From the cell containing the given text, extract its center point as (x, y) coordinate. 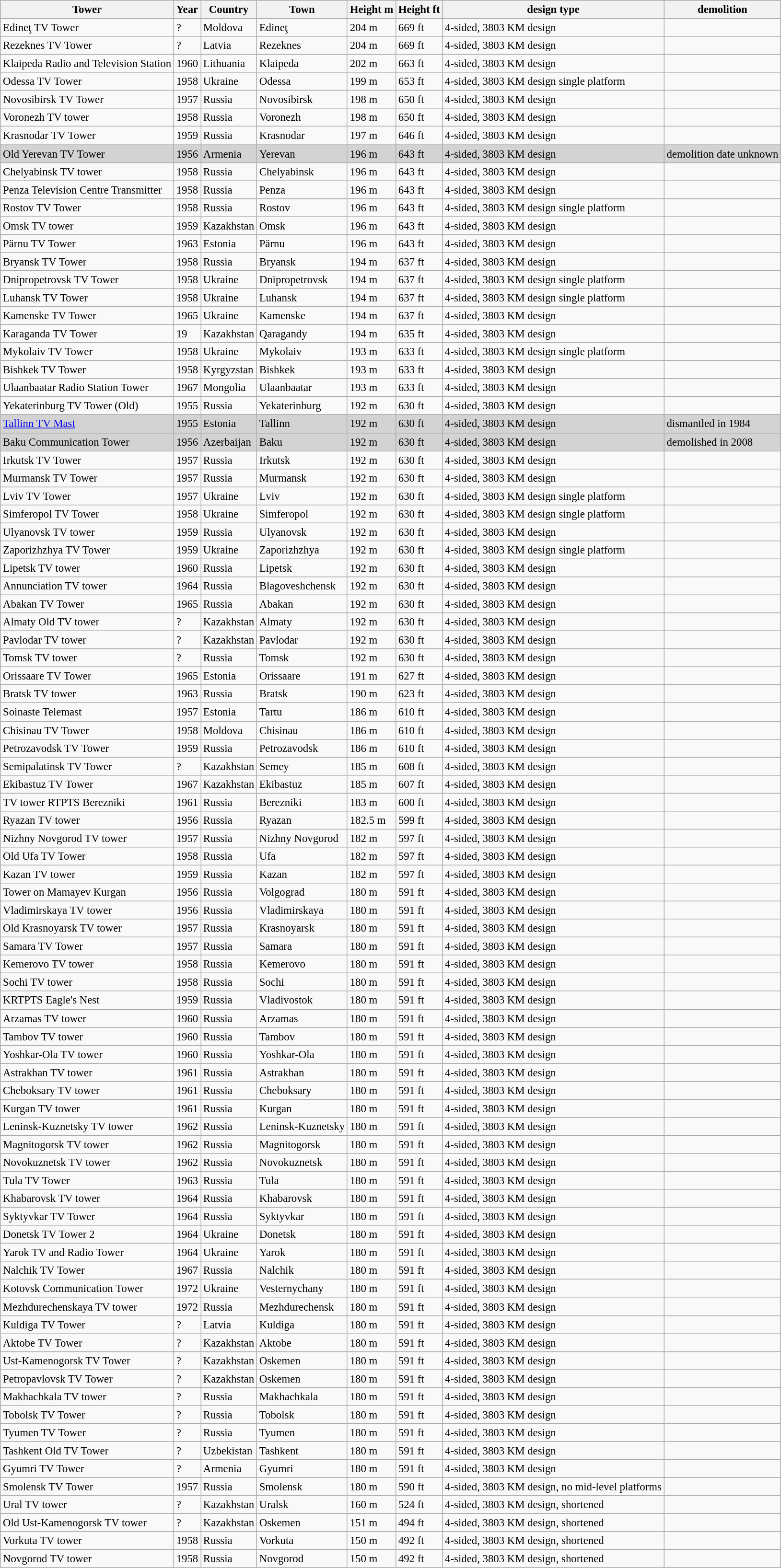
Pavlodar (302, 640)
Murmansk (302, 478)
Leninsk-Kuznetsky (302, 1127)
Aktobe (302, 1343)
Ufa (302, 856)
Almaty Old TV tower (87, 622)
182.5 m (371, 820)
Novgorod (302, 1559)
Bratsk (302, 694)
Sochi TV tower (87, 982)
Tobolsk (302, 1415)
Bryansk (302, 262)
Height m (371, 10)
Old Ust-Kamenogorsk TV tower (87, 1523)
Volgograd (302, 892)
599 ft (419, 820)
Pavlodar TV tower (87, 640)
183 m (371, 802)
Arzamas (302, 1018)
Voronezh (302, 117)
Blagoveshchensk (302, 586)
Tyumen TV Tower (87, 1433)
Krasnodar TV Tower (87, 136)
Vorkuta TV tower (87, 1541)
Petropavlovsk TV Tower (87, 1379)
Ust-Kamenogorsk TV Tower (87, 1360)
Yerevan (302, 154)
Tartu (302, 712)
Tallinn (302, 424)
199 m (371, 81)
197 m (371, 136)
Almaty (302, 622)
Kemerovo TV tower (87, 964)
demolished in 2008 (722, 442)
Kurgan TV tower (87, 1108)
Khabarovsk TV tower (87, 1199)
Astrakhan TV tower (87, 1072)
Bishkek (302, 370)
Mezhdurechensk (302, 1307)
Astrakhan (302, 1072)
Tallinn TV Mast (87, 424)
Omsk (302, 226)
4-sided, 3803 KM design, no mid-level platforms (553, 1487)
635 ft (419, 334)
Pärnu TV Tower (87, 244)
Edineţ TV Tower (87, 28)
Tobolsk TV Tower (87, 1415)
Petrozavodsk TV Tower (87, 748)
Ulaanbaatar Radio Station Tower (87, 388)
Semey (302, 766)
202 m (371, 64)
Leninsk-Kuznetsky TV tower (87, 1127)
590 ft (419, 1487)
Donetsk (302, 1234)
Kuldiga TV Tower (87, 1325)
Ryazan TV tower (87, 820)
600 ft (419, 802)
524 ft (419, 1505)
Kyrgyzstan (229, 370)
623 ft (419, 694)
Yarok (302, 1253)
Ulyanovsk TV tower (87, 532)
607 ft (419, 784)
151 m (371, 1523)
Lviv TV Tower (87, 496)
663 ft (419, 64)
Ulaanbaatar (302, 388)
Arzamas TV tower (87, 1018)
Novokuznetsk (302, 1163)
Luhansk (302, 298)
Edineţ (302, 28)
Kuldiga (302, 1325)
Mykolaiv TV Tower (87, 352)
Kazan (302, 874)
Height ft (419, 10)
Rostov (302, 208)
Samara (302, 946)
191 m (371, 676)
Nalchik TV Tower (87, 1270)
Semipalatinsk TV Tower (87, 766)
Kazan TV tower (87, 874)
Klaipeda Radio and Television Station (87, 64)
Vladimirskaya (302, 911)
Tower (87, 10)
demolition date unknown (722, 154)
Mongolia (229, 388)
Tower on Mamayev Kurgan (87, 892)
Qaragandy (302, 334)
Simferopol TV Tower (87, 514)
Old Krasnoyarsk TV tower (87, 928)
Lithuania (229, 64)
Old Ufa TV Tower (87, 856)
Odessa (302, 81)
Year (187, 10)
Rezeknes TV Tower (87, 46)
Irkutsk TV Tower (87, 460)
Chisinau TV Tower (87, 730)
653 ft (419, 81)
Baku Communication Tower (87, 442)
Makhachkala TV tower (87, 1397)
Kamenske (302, 316)
Vladivostok (302, 1001)
Dnipropetrovsk (302, 280)
Penza Television Centre Transmitter (87, 190)
Abakan (302, 604)
Nizhny Novgorod (302, 838)
Kotovsk Communication Tower (87, 1289)
Old Yerevan TV Tower (87, 154)
KRTPTS Eagle's Nest (87, 1001)
Aktobe TV Tower (87, 1343)
Chisinau (302, 730)
190 m (371, 694)
Syktyvkar (302, 1217)
Novosibirsk (302, 100)
608 ft (419, 766)
Tyumen (302, 1433)
Syktyvkar TV Tower (87, 1217)
Nalchik (302, 1270)
Ekibastuz (302, 784)
Yekaterinburg TV Tower (Old) (87, 406)
Pärnu (302, 244)
160 m (371, 1505)
Yoshkar-Ola TV tower (87, 1054)
Novosibirsk TV Tower (87, 100)
Baku (302, 442)
Dnipropetrovsk TV Tower (87, 280)
Tashkent (302, 1451)
Novgorod TV tower (87, 1559)
Rostov TV Tower (87, 208)
Khabarovsk (302, 1199)
Vesternychany (302, 1289)
Kurgan (302, 1108)
Irkutsk (302, 460)
Rezeknes (302, 46)
Lipetsk (302, 568)
Ekibastuz TV Tower (87, 784)
Makhachkala (302, 1397)
Abakan TV Tower (87, 604)
Penza (302, 190)
TV tower RTPTS Berezniki (87, 802)
Bishkek TV Tower (87, 370)
Sochi (302, 982)
Ulyanovsk (302, 532)
Chelyabinsk (302, 172)
Mykolaiv (302, 352)
494 ft (419, 1523)
Simferopol (302, 514)
Gyumri TV Tower (87, 1469)
Kamenske TV Tower (87, 316)
Krasnodar (302, 136)
Lipetsk TV tower (87, 568)
Ryazan (302, 820)
Vorkuta (302, 1541)
Ural TV tower (87, 1505)
Kemerovo (302, 964)
Omsk TV tower (87, 226)
Orissaare (302, 676)
Yoshkar-Ola (302, 1054)
Bratsk TV tower (87, 694)
Zaporizhzhya (302, 550)
dismantled in 1984 (722, 424)
Yekaterinburg (302, 406)
Mezhdurechenskaya TV tower (87, 1307)
Karaganda TV Tower (87, 334)
Orissaare TV Tower (87, 676)
Chelyabinsk TV tower (87, 172)
Country (229, 10)
Murmansk TV Tower (87, 478)
Zaporizhzhya TV Tower (87, 550)
Smolensk (302, 1487)
Novokuznetsk TV tower (87, 1163)
19 (187, 334)
Luhansk TV Tower (87, 298)
Nizhny Novgorod TV tower (87, 838)
demolition (722, 10)
Uzbekistan (229, 1451)
Cheboksary TV tower (87, 1091)
Cheboksary (302, 1091)
Magnitogorsk TV tower (87, 1144)
Tashkent Old TV Tower (87, 1451)
Tomsk (302, 658)
Berezniki (302, 802)
Tula TV Tower (87, 1181)
Town (302, 10)
Odessa TV Tower (87, 81)
Samara TV Tower (87, 946)
Lviv (302, 496)
Tambov (302, 1037)
Yarok TV and Radio Tower (87, 1253)
Magnitogorsk (302, 1144)
Tambov TV tower (87, 1037)
Gyumri (302, 1469)
Donetsk TV Tower 2 (87, 1234)
Azerbaijan (229, 442)
Voronezh TV tower (87, 117)
Tomsk TV tower (87, 658)
Tula (302, 1181)
Annunciation TV tower (87, 586)
627 ft (419, 676)
Soinaste Telemast (87, 712)
646 ft (419, 136)
Bryansk TV Tower (87, 262)
Petrozavodsk (302, 748)
Uralsk (302, 1505)
Krasnoyarsk (302, 928)
Smolensk TV Tower (87, 1487)
Vladimirskaya TV tower (87, 911)
design type (553, 10)
Klaipeda (302, 64)
